Search for the cell housing the specified text and yield its [X, Y] center coordinate. 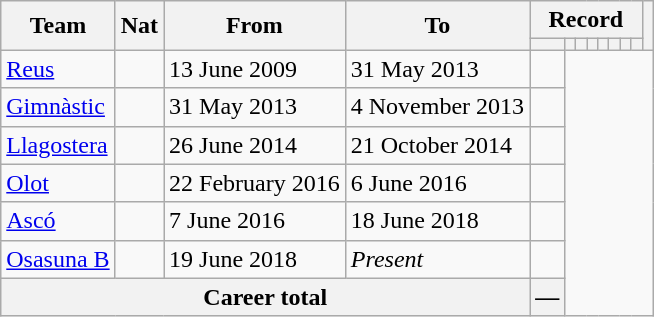
Nat [139, 26]
Present [437, 259]
To [437, 26]
13 June 2009 [255, 69]
19 June 2018 [255, 259]
Team [58, 26]
Gimnàstic [58, 107]
Ascó [58, 221]
22 February 2016 [255, 183]
6 June 2016 [437, 183]
26 June 2014 [255, 145]
7 June 2016 [255, 221]
Osasuna B [58, 259]
18 June 2018 [437, 221]
4 November 2013 [437, 107]
— [548, 297]
From [255, 26]
21 October 2014 [437, 145]
Record [586, 20]
Olot [58, 183]
Reus [58, 69]
Career total [266, 297]
Llagostera [58, 145]
